Identify which cell holds the provided text, then report its [X, Y] central coordinate. 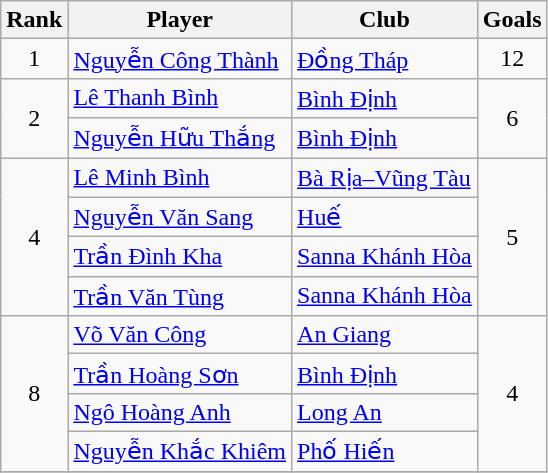
Võ Văn Công [180, 335]
Nguyễn Hữu Thắng [180, 138]
8 [34, 394]
Nguyễn Khắc Khiêm [180, 451]
Rank [34, 20]
5 [512, 237]
2 [34, 118]
Lê Minh Bình [180, 178]
12 [512, 59]
Huế [385, 217]
Long An [385, 412]
Club [385, 20]
Nguyễn Văn Sang [180, 217]
Phố Hiến [385, 451]
Player [180, 20]
Trần Hoàng Sơn [180, 374]
Bà Rịa–Vũng Tàu [385, 178]
An Giang [385, 335]
6 [512, 118]
Trần Đình Kha [180, 257]
Ngô Hoàng Anh [180, 412]
Đồng Tháp [385, 59]
Trần Văn Tùng [180, 296]
Nguyễn Công Thành [180, 59]
1 [34, 59]
Goals [512, 20]
Lê Thanh Bình [180, 98]
